For the text-containing cell, return its midpoint in (X, Y) coordinate format. 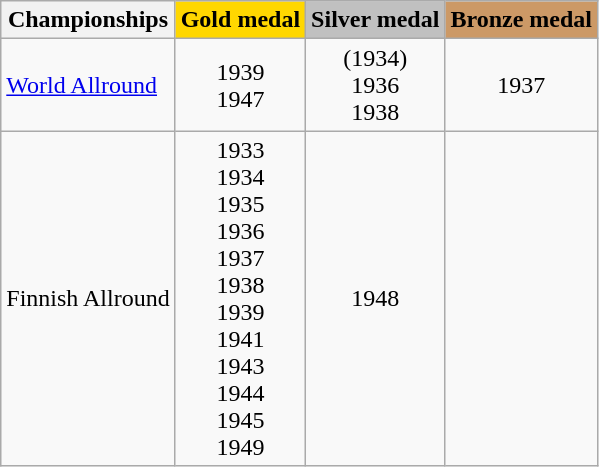
Finnish Allround (88, 298)
1939 1947 (240, 85)
Championships (88, 20)
(1934) 1936 1938 (376, 85)
1948 (376, 298)
1933 1934 1935 1936 1937 1938 1939 1941 1943 1944 1945 1949 (240, 298)
Silver medal (376, 20)
1937 (522, 85)
World Allround (88, 85)
Gold medal (240, 20)
Bronze medal (522, 20)
